Pinpoint the cell where the given text exists, returning its (x, y) midpoint coordinate. 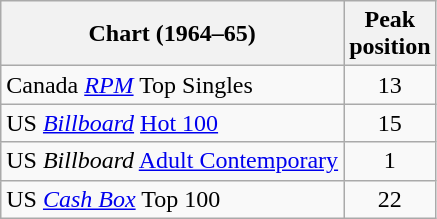
Chart (1964–65) (172, 34)
15 (390, 123)
Peakposition (390, 34)
US Billboard Adult Contemporary (172, 161)
1 (390, 161)
13 (390, 85)
22 (390, 199)
US Cash Box Top 100 (172, 199)
Canada RPM Top Singles (172, 85)
US Billboard Hot 100 (172, 123)
